Find where the given text appears and provide that cell's center as [x, y] coordinate. 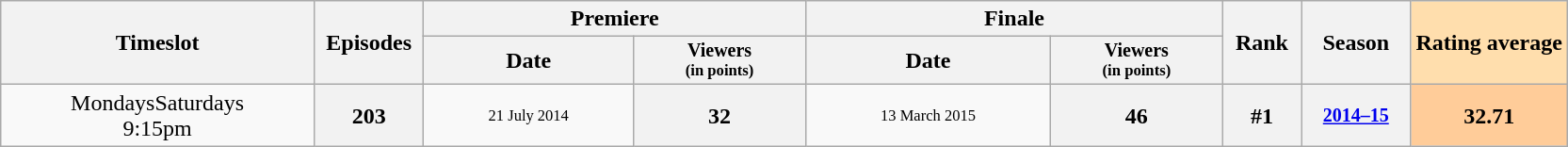
Episodes [368, 43]
Finale [1015, 19]
Timeslot [158, 43]
Premiere [615, 19]
#1 [1262, 115]
Season [1356, 43]
203 [368, 115]
2014–15 [1356, 115]
46 [1136, 115]
Rating average [1489, 43]
MondaysSaturdays9:15pm [158, 115]
Rank [1262, 43]
32 [719, 115]
21 July 2014 [529, 115]
13 March 2015 [929, 115]
32.71 [1489, 115]
